For the text-containing cell, return its midpoint in [x, y] coordinate format. 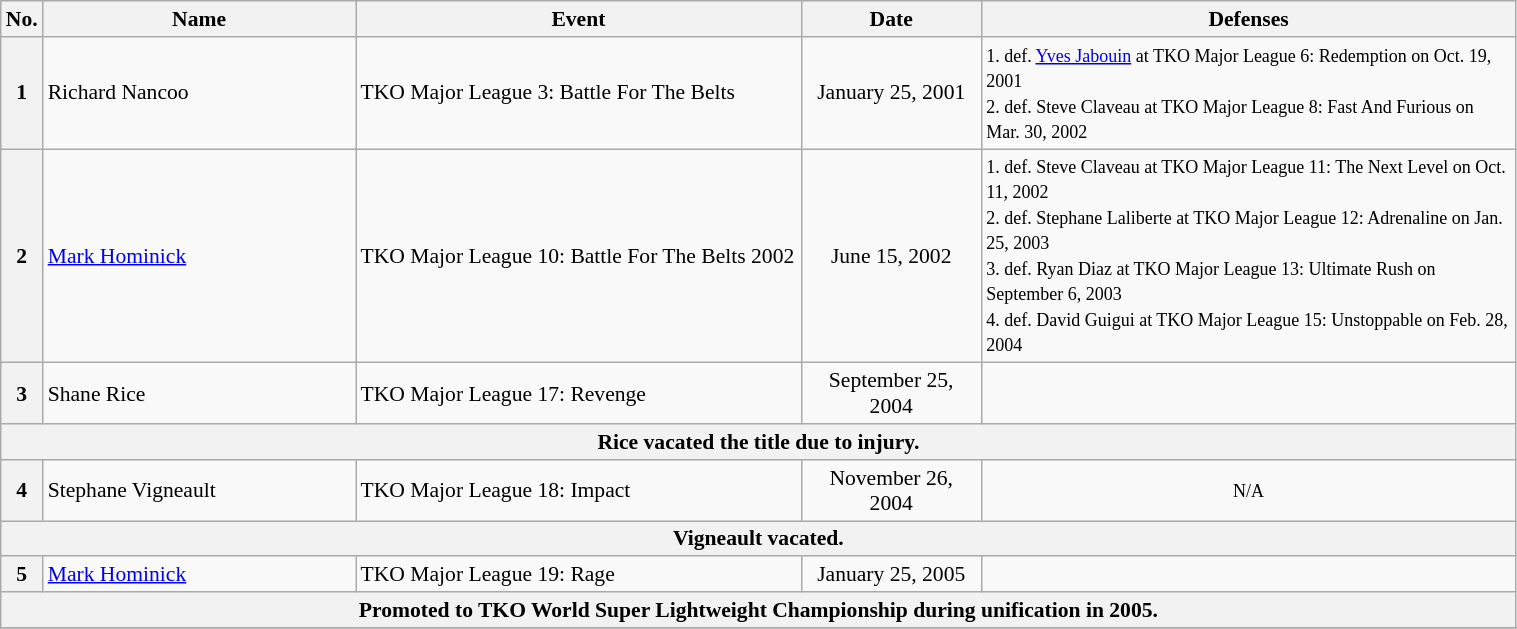
Stephane Vigneault [200, 490]
TKO Major League 3: Battle For The Belts [579, 93]
Name [200, 19]
1 [22, 93]
5 [22, 575]
Shane Rice [200, 394]
TKO Major League 17: Revenge [579, 394]
Date [891, 19]
Promoted to TKO World Super Lightweight Championship during unification in 2005. [758, 610]
3 [22, 394]
Richard Nancoo [200, 93]
No. [22, 19]
January 25, 2005 [891, 575]
4 [22, 490]
June 15, 2002 [891, 256]
TKO Major League 18: Impact [579, 490]
TKO Major League 19: Rage [579, 575]
September 25, 2004 [891, 394]
November 26, 2004 [891, 490]
2 [22, 256]
Vigneault vacated. [758, 539]
TKO Major League 10: Battle For The Belts 2002 [579, 256]
Defenses [1248, 19]
N/A [1248, 490]
Rice vacated the title due to injury. [758, 442]
January 25, 2001 [891, 93]
Event [579, 19]
